Find where the given text appears and provide that cell's center as (x, y) coordinate. 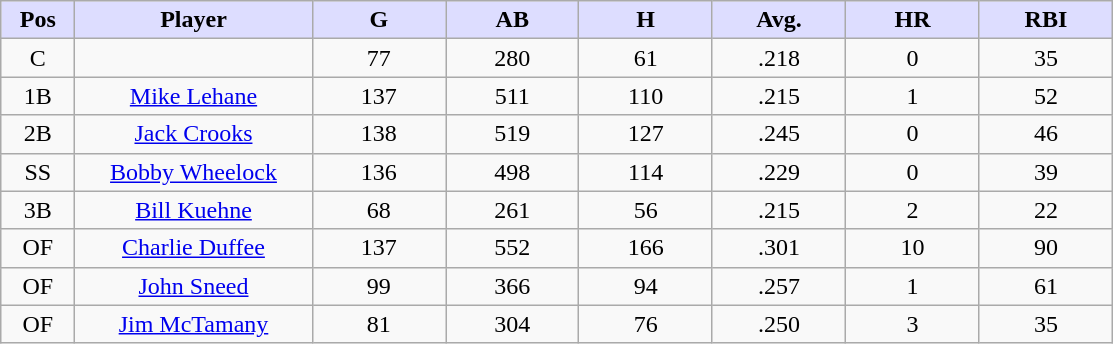
166 (646, 248)
Bobby Wheelock (194, 172)
Pos (38, 20)
Jack Crooks (194, 134)
280 (512, 58)
39 (1046, 172)
.257 (778, 286)
.218 (778, 58)
138 (378, 134)
81 (378, 324)
94 (646, 286)
3B (38, 210)
HR (912, 20)
76 (646, 324)
366 (512, 286)
498 (512, 172)
304 (512, 324)
2 (912, 210)
Avg. (778, 20)
Bill Kuehne (194, 210)
127 (646, 134)
John Sneed (194, 286)
1B (38, 96)
AB (512, 20)
SS (38, 172)
22 (1046, 210)
68 (378, 210)
2B (38, 134)
136 (378, 172)
110 (646, 96)
Player (194, 20)
Mike Lehane (194, 96)
RBI (1046, 20)
10 (912, 248)
Jim McTamany (194, 324)
261 (512, 210)
46 (1046, 134)
3 (912, 324)
.250 (778, 324)
552 (512, 248)
52 (1046, 96)
C (38, 58)
99 (378, 286)
511 (512, 96)
77 (378, 58)
.245 (778, 134)
.301 (778, 248)
90 (1046, 248)
519 (512, 134)
.229 (778, 172)
56 (646, 210)
Charlie Duffee (194, 248)
114 (646, 172)
H (646, 20)
G (378, 20)
